Return the (X, Y) coordinate for the center point of the cell that contains the specified text.  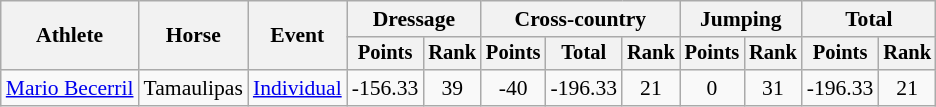
-40 (513, 88)
Individual (298, 88)
Mario Becerril (70, 88)
Dressage (414, 19)
Horse (194, 36)
Event (298, 36)
31 (773, 88)
0 (712, 88)
Tamaulipas (194, 88)
Athlete (70, 36)
Cross-country (580, 19)
Jumping (741, 19)
39 (452, 88)
-156.33 (386, 88)
